Search for the cell housing the specified text and yield its (x, y) center coordinate. 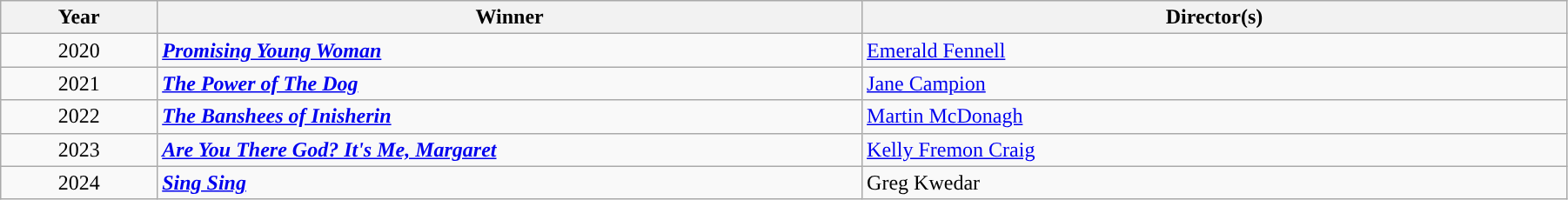
2020 (79, 50)
Winner (510, 17)
Director(s) (1215, 17)
The Banshees of Inisherin (510, 117)
Martin McDonagh (1215, 117)
The Power of The Dog (510, 83)
2024 (79, 183)
Jane Campion (1215, 83)
Promising Young Woman (510, 50)
2021 (79, 83)
2023 (79, 150)
Sing Sing (510, 183)
Emerald Fennell (1215, 50)
Greg Kwedar (1215, 183)
Are You There God? It's Me, Margaret (510, 150)
Year (79, 17)
2022 (79, 117)
Kelly Fremon Craig (1215, 150)
